Find where the given text appears and provide that cell's center as (X, Y) coordinate. 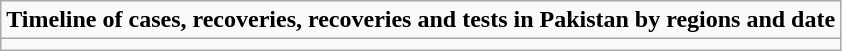
Timeline of cases, recoveries, recoveries and tests in Pakistan by regions and date (421, 20)
